Extract the (x, y) coordinate from the center of the cell holding the provided text.  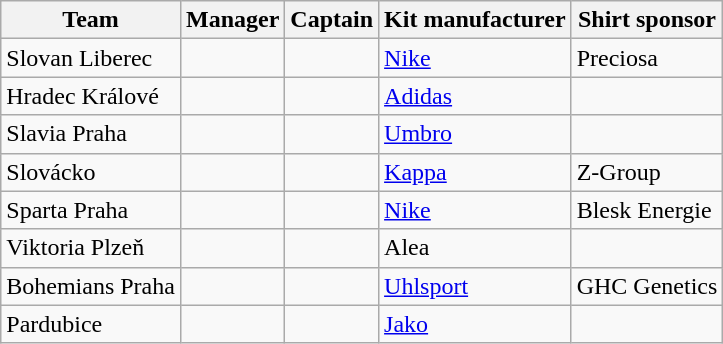
Umbro (476, 134)
Hradec Králové (91, 96)
GHC Genetics (647, 286)
Pardubice (91, 324)
Preciosa (647, 58)
Viktoria Plzeň (91, 248)
Blesk Energie (647, 210)
Adidas (476, 96)
Slovan Liberec (91, 58)
Slavia Praha (91, 134)
Manager (232, 20)
Captain (332, 20)
Slovácko (91, 172)
Alea (476, 248)
Sparta Praha (91, 210)
Kappa (476, 172)
Z-Group (647, 172)
Shirt sponsor (647, 20)
Kit manufacturer (476, 20)
Uhlsport (476, 286)
Bohemians Praha (91, 286)
Team (91, 20)
Jako (476, 324)
